Extract the [x, y] coordinate from the center of the cell holding the provided text.  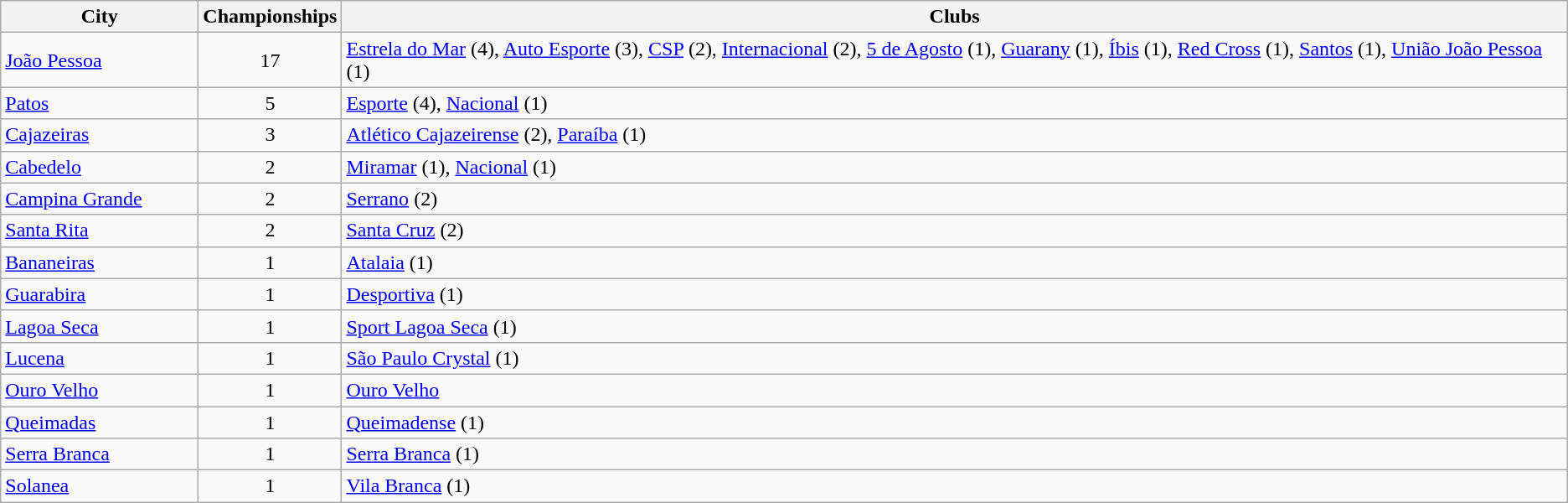
Serra Branca (1) [955, 454]
Lucena [100, 358]
Cajazeiras [100, 135]
Clubs [955, 17]
Santa Rita [100, 231]
Desportiva (1) [955, 294]
Atlético Cajazeirense (2), Paraíba (1) [955, 135]
Vila Branca (1) [955, 486]
Lagoa Seca [100, 326]
17 [270, 60]
Bananeiras [100, 262]
Championships [270, 17]
João Pessoa [100, 60]
Queimadense (1) [955, 422]
Solanea [100, 486]
5 [270, 103]
Santa Cruz (2) [955, 231]
Cabedelo [100, 167]
City [100, 17]
Esporte (4), Nacional (1) [955, 103]
Serra Branca [100, 454]
Atalaia (1) [955, 262]
Guarabira [100, 294]
Sport Lagoa Seca (1) [955, 326]
3 [270, 135]
Serrano (2) [955, 199]
Patos [100, 103]
São Paulo Crystal (1) [955, 358]
Queimadas [100, 422]
Campina Grande [100, 199]
Miramar (1), Nacional (1) [955, 167]
